Pinpoint the cell where the given text exists, returning its [X, Y] midpoint coordinate. 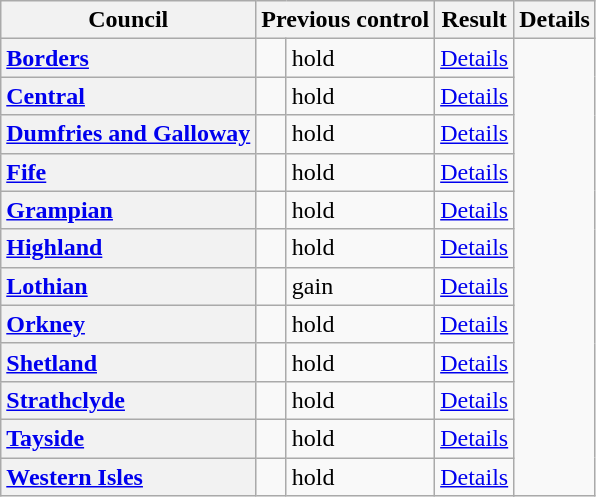
Tayside [128, 438]
gain [360, 286]
Strathclyde [128, 400]
Borders [128, 58]
Central [128, 96]
Western Isles [128, 477]
Dumfries and Galloway [128, 134]
Previous control [346, 20]
Shetland [128, 362]
Grampian [128, 210]
Highland [128, 248]
Orkney [128, 324]
Lothian [128, 286]
Council [128, 20]
Fife [128, 172]
Result [474, 20]
